Extract the (X, Y) coordinate from the center of the cell holding the provided text.  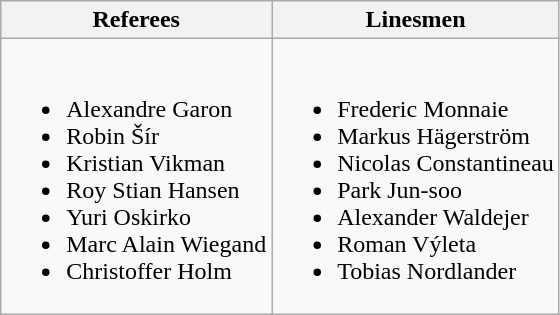
Linesmen (416, 20)
Alexandre Garon Robin Šír Kristian Vikman Roy Stian Hansen Yuri Oskirko Marc Alain Wiegand Christoffer Holm (136, 176)
Frederic Monnaie Markus Hägerström Nicolas Constantineau Park Jun-soo Alexander Waldejer Roman Výleta Tobias Nordlander (416, 176)
Referees (136, 20)
